Detect which cell encompasses the target text, then output its (X, Y) center coordinate. 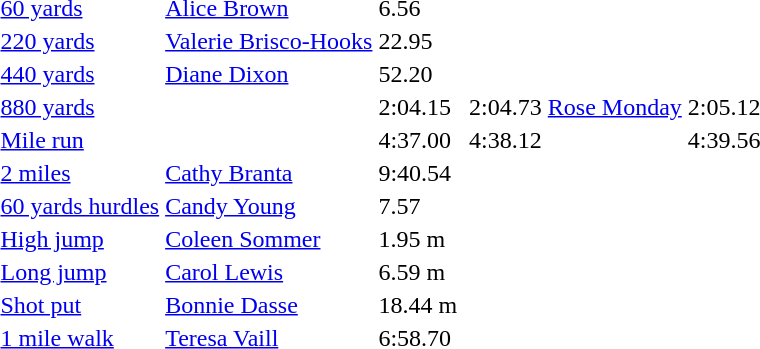
Diane Dixon (269, 74)
52.20 (418, 74)
6.59 m (418, 272)
7.57 (418, 206)
Coleen Sommer (269, 239)
2:04.73 (506, 107)
Candy Young (269, 206)
Bonnie Dasse (269, 305)
2:04.15 (418, 107)
Rose Monday (614, 107)
22.95 (418, 41)
4:38.12 (506, 140)
1.95 m (418, 239)
18.44 m (418, 305)
Cathy Branta (269, 173)
9:40.54 (418, 173)
Valerie Brisco-Hooks (269, 41)
4:37.00 (418, 140)
Carol Lewis (269, 272)
